Provide the (x, y) coordinate of the cell's center where the given text is located.  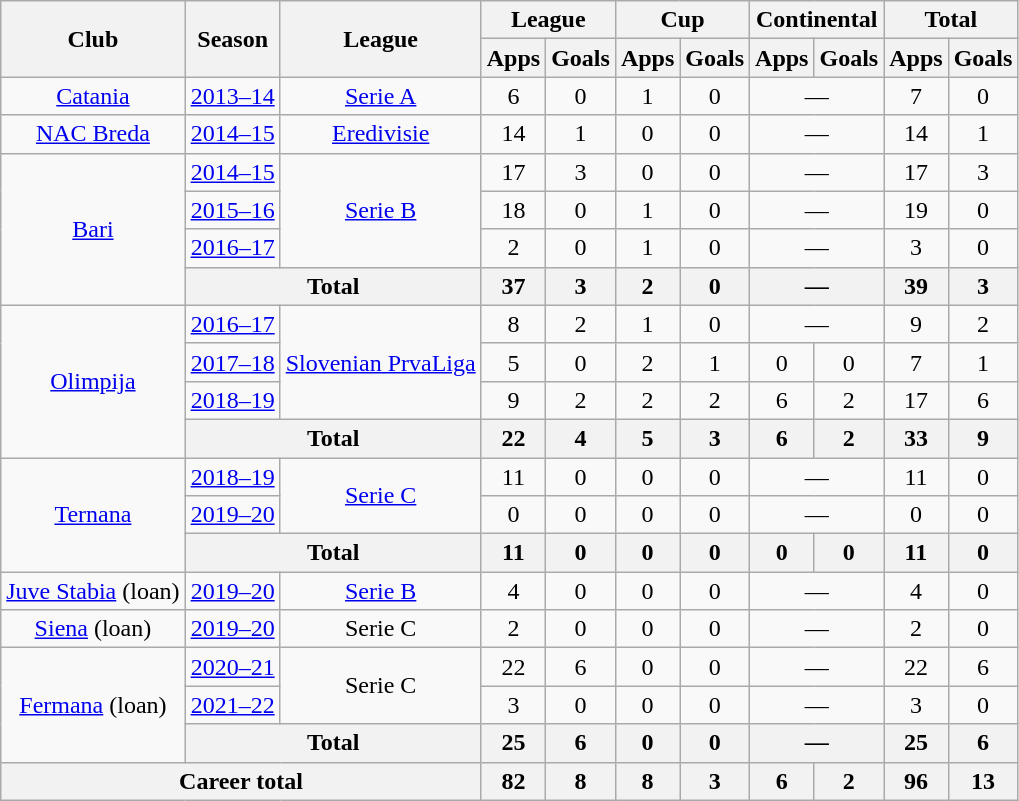
82 (513, 781)
Slovenian PrvaLiga (380, 362)
2020–21 (232, 667)
2013–14 (232, 96)
19 (916, 210)
39 (916, 286)
Serie A (380, 96)
Siena (loan) (93, 629)
Fermana (loan) (93, 705)
Ternana (93, 515)
Juve Stabia (loan) (93, 591)
Career total (241, 781)
2021–22 (232, 705)
18 (513, 210)
37 (513, 286)
NAC Breda (93, 134)
Season (232, 39)
Eredivisie (380, 134)
Bari (93, 229)
13 (983, 781)
2015–16 (232, 210)
Club (93, 39)
Olimpija (93, 381)
Cup (682, 20)
33 (916, 438)
96 (916, 781)
2017–18 (232, 362)
Catania (93, 96)
Continental (817, 20)
